Provide the [X, Y] coordinate of the cell's center where the given text is located.  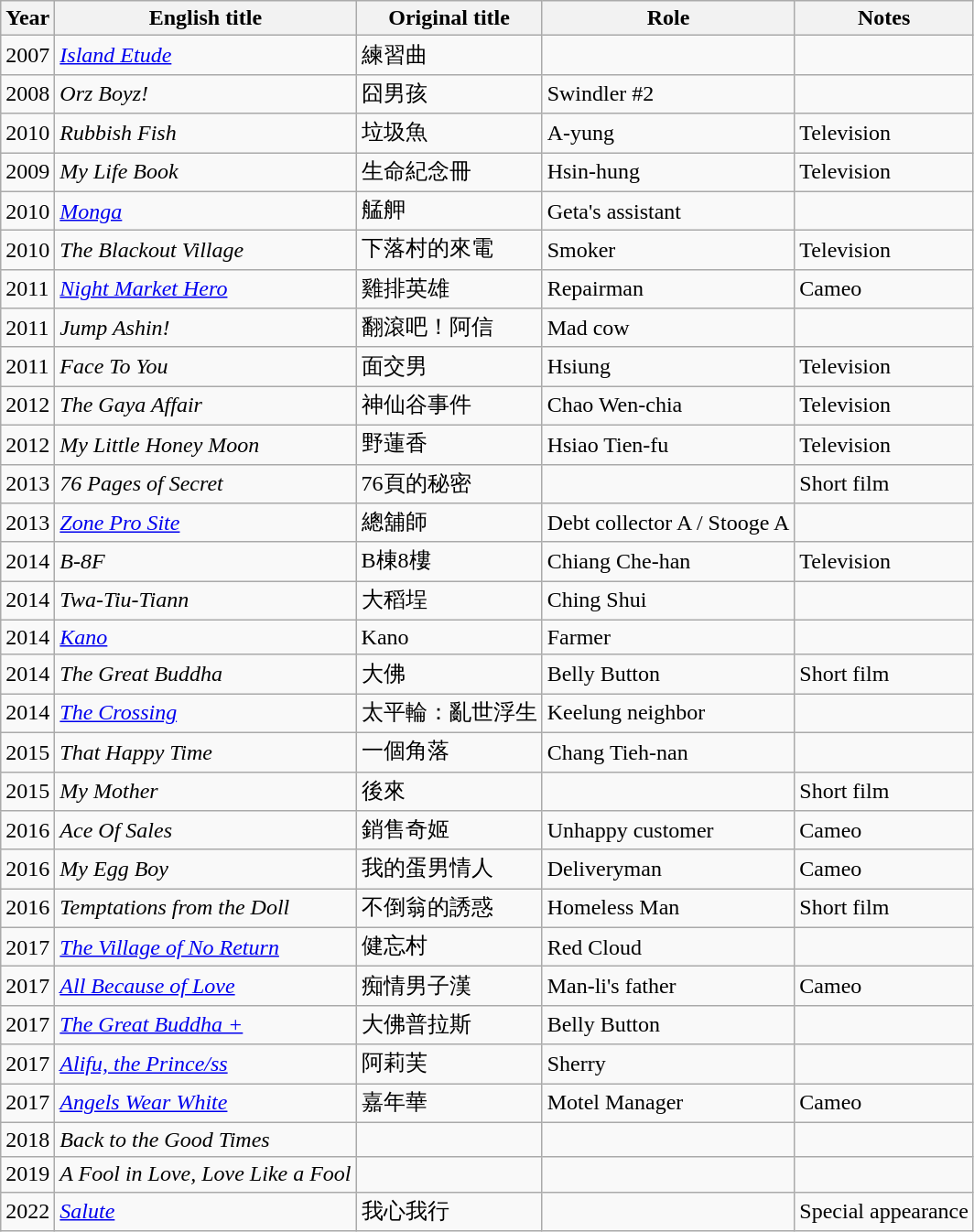
Chang Tieh-nan [668, 752]
Back to the Good Times [205, 1140]
My Mother [205, 791]
我心我行 [449, 1212]
大佛普拉斯 [449, 1025]
Sherry [668, 1064]
阿莉芙 [449, 1064]
不倒翁的誘惑 [449, 908]
76頁的秘密 [449, 483]
The Great Buddha + [205, 1025]
Motel Manager [668, 1104]
Keelung neighbor [668, 714]
Chao Wen-chia [668, 406]
76 Pages of Secret [205, 483]
Ching Shui [668, 600]
The Crossing [205, 714]
Smoker [668, 251]
A Fool in Love, Love Like a Fool [205, 1174]
銷售奇姬 [449, 831]
Red Cloud [668, 946]
English title [205, 18]
Twa-Tiu-Tiann [205, 600]
Island Etude [205, 55]
野蓮香 [449, 445]
The Blackout Village [205, 251]
Salute [205, 1212]
2007 [27, 55]
Debt collector A / Stooge A [668, 524]
我的蛋男情人 [449, 870]
健忘村 [449, 946]
生命紀念冊 [449, 172]
垃圾魚 [449, 134]
The Gaya Affair [205, 406]
Original title [449, 18]
Night Market Hero [205, 289]
總舖師 [449, 524]
Hsiung [668, 366]
2008 [27, 93]
All Because of Love [205, 987]
練習曲 [449, 55]
Orz Boyz! [205, 93]
Alifu, the Prince/ss [205, 1064]
大稻埕 [449, 600]
Notes [884, 18]
囧男孩 [449, 93]
That Happy Time [205, 752]
Zone Pro Site [205, 524]
Man-li's father [668, 987]
My Egg Boy [205, 870]
My Life Book [205, 172]
Homeless Man [668, 908]
太平輪：亂世浮生 [449, 714]
Angels Wear White [205, 1104]
2018 [27, 1140]
Geta's assistant [668, 211]
下落村的來電 [449, 251]
Year [27, 18]
Monga [205, 211]
A-yung [668, 134]
Hsiao Tien-fu [668, 445]
Special appearance [884, 1212]
Face To You [205, 366]
神仙谷事件 [449, 406]
痴情男子漢 [449, 987]
Ace Of Sales [205, 831]
Unhappy customer [668, 831]
Deliveryman [668, 870]
Repairman [668, 289]
My Little Honey Moon [205, 445]
Role [668, 18]
Swindler #2 [668, 93]
2022 [27, 1212]
Temptations from the Doll [205, 908]
一個角落 [449, 752]
Rubbish Fish [205, 134]
大佛 [449, 674]
B-8F [205, 562]
雞排英雄 [449, 289]
嘉年華 [449, 1104]
The Great Buddha [205, 674]
Farmer [668, 637]
Chiang Che-han [668, 562]
2019 [27, 1174]
Hsin-hung [668, 172]
後來 [449, 791]
The Village of No Return [205, 946]
翻滾吧！阿信 [449, 328]
B棟8樓 [449, 562]
面交男 [449, 366]
艋舺 [449, 211]
Mad cow [668, 328]
2009 [27, 172]
Jump Ashin! [205, 328]
